Search for the cell housing the specified text and yield its (x, y) center coordinate. 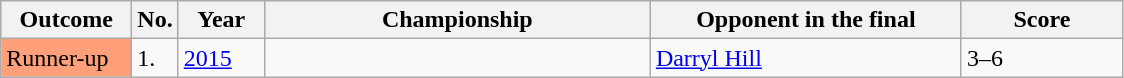
Opponent in the final (806, 20)
Year (221, 20)
No. (155, 20)
Score (1042, 20)
Championship (457, 20)
2015 (221, 58)
Darryl Hill (806, 58)
3–6 (1042, 58)
Outcome (66, 20)
Runner-up (66, 58)
1. (155, 58)
